Search for the cell housing the specified text and yield its (X, Y) center coordinate. 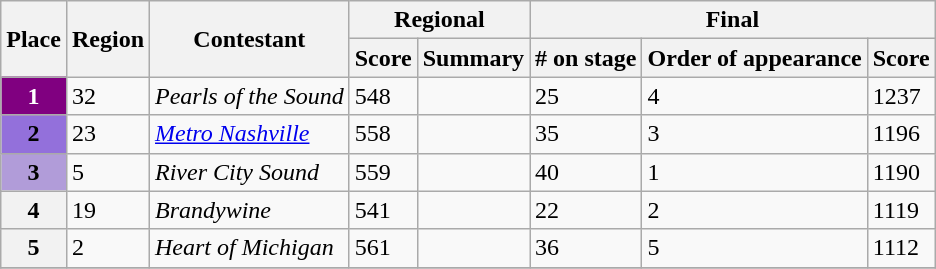
541 (383, 210)
35 (586, 134)
36 (586, 248)
559 (383, 172)
561 (383, 248)
Final (733, 20)
Contestant (250, 39)
40 (586, 172)
1237 (901, 96)
1190 (901, 172)
# on stage (586, 58)
32 (108, 96)
Heart of Michigan (250, 248)
Pearls of the Sound (250, 96)
River City Sound (250, 172)
Summary (473, 58)
Order of appearance (754, 58)
23 (108, 134)
Metro Nashville (250, 134)
Place (34, 39)
Region (108, 39)
25 (586, 96)
548 (383, 96)
558 (383, 134)
19 (108, 210)
1196 (901, 134)
22 (586, 210)
Brandywine (250, 210)
1112 (901, 248)
1119 (901, 210)
Regional (439, 20)
